Return [x, y] of the center of cell containing provided text 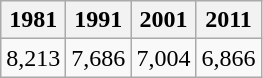
2001 [164, 20]
2011 [228, 20]
8,213 [34, 58]
7,004 [164, 58]
1991 [98, 20]
1981 [34, 20]
6,866 [228, 58]
7,686 [98, 58]
